Find where the given text appears and provide that cell's center as [X, Y] coordinate. 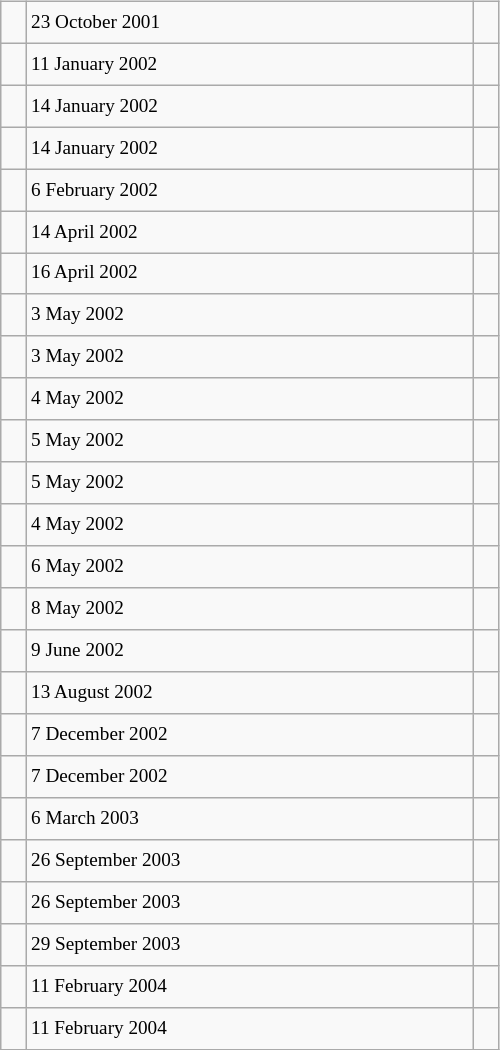
8 May 2002 [249, 609]
11 January 2002 [249, 64]
23 October 2001 [249, 22]
16 April 2002 [249, 274]
9 June 2002 [249, 651]
29 September 2003 [249, 944]
6 May 2002 [249, 567]
13 August 2002 [249, 693]
6 February 2002 [249, 190]
14 April 2002 [249, 232]
6 March 2003 [249, 819]
